Scan for the cell matching the given text and deliver its [x, y] coordinate at center. 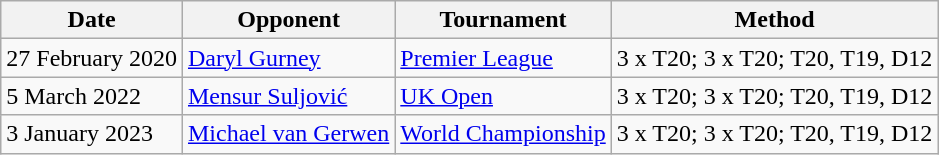
Tournament [503, 20]
Michael van Gerwen [288, 134]
Daryl Gurney [288, 58]
Premier League [503, 58]
World Championship [503, 134]
27 February 2020 [92, 58]
3 January 2023 [92, 134]
Method [774, 20]
Date [92, 20]
Opponent [288, 20]
Mensur Suljović [288, 96]
5 March 2022 [92, 96]
UK Open [503, 96]
